Provide the [x, y] coordinate of the cell's center where the given text is located.  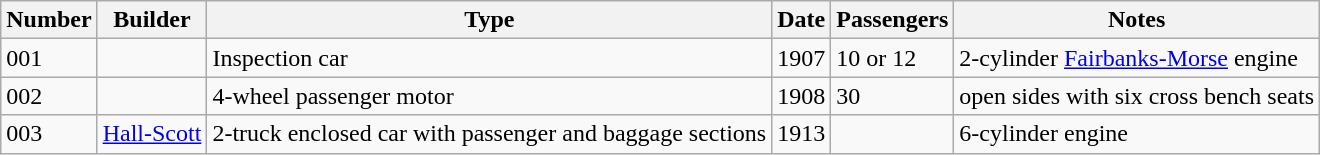
Date [802, 20]
Type [490, 20]
30 [892, 96]
1908 [802, 96]
Passengers [892, 20]
open sides with six cross bench seats [1137, 96]
003 [49, 134]
6-cylinder engine [1137, 134]
2-cylinder Fairbanks-Morse engine [1137, 58]
Builder [152, 20]
002 [49, 96]
Hall-Scott [152, 134]
2-truck enclosed car with passenger and baggage sections [490, 134]
Number [49, 20]
1913 [802, 134]
1907 [802, 58]
Notes [1137, 20]
10 or 12 [892, 58]
Inspection car [490, 58]
4-wheel passenger motor [490, 96]
001 [49, 58]
